Find where the given text appears and provide that cell's center as (x, y) coordinate. 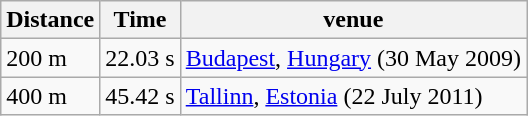
400 m (50, 96)
45.42 s (140, 96)
Time (140, 20)
Distance (50, 20)
200 m (50, 58)
22.03 s (140, 58)
Budapest, Hungary (30 May 2009) (353, 58)
venue (353, 20)
Tallinn, Estonia (22 July 2011) (353, 96)
